Determine the [X, Y] coordinate at the center of the cell enclosing the given text.  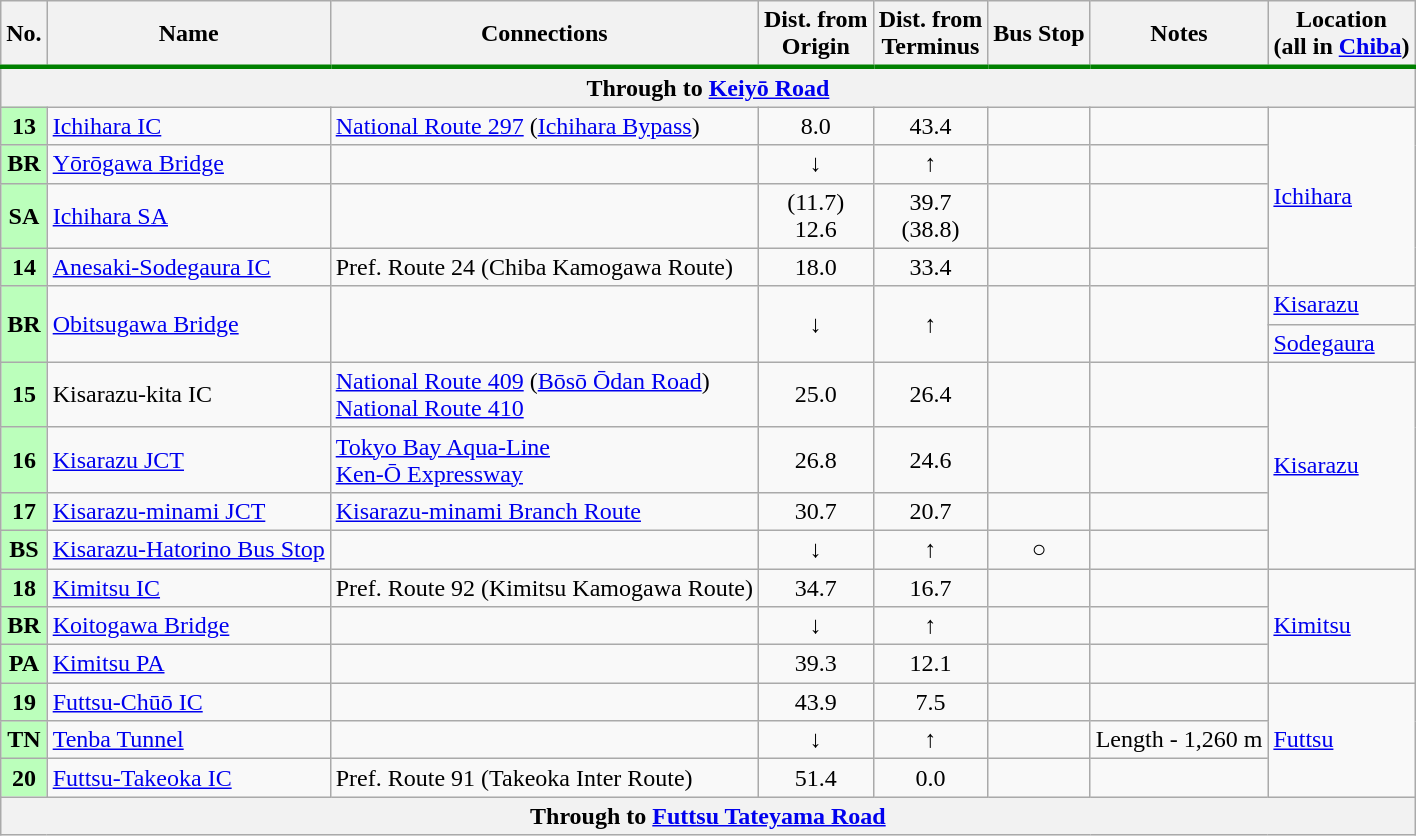
TN [24, 740]
Kisarazu-kita IC [188, 394]
Connections [544, 34]
16 [24, 460]
51.4 [816, 778]
30.7 [816, 511]
Through to Futtsu Tateyama Road [708, 816]
Pref. Route 92 (Kimitsu Kamogawa Route) [544, 587]
Ichihara SA [188, 216]
18 [24, 587]
○ [1039, 549]
26.8 [816, 460]
20.7 [930, 511]
(11.7)12.6 [816, 216]
20 [24, 778]
Dist. fromTerminus [930, 34]
39.7(38.8) [930, 216]
Bus Stop [1039, 34]
Kisarazu JCT [188, 460]
National Route 409 (Bōsō Ōdan Road) National Route 410 [544, 394]
Name [188, 34]
Notes [1179, 34]
PA [24, 664]
25.0 [816, 394]
Kimitsu IC [188, 587]
Ichihara [1342, 196]
18.0 [816, 267]
Kisarazu-minami Branch Route [544, 511]
16.7 [930, 587]
33.4 [930, 267]
Yōrōgawa Bridge [188, 164]
7.5 [930, 702]
Kimitsu [1342, 625]
BS [24, 549]
Pref. Route 24 (Chiba Kamogawa Route) [544, 267]
Anesaki-Sodegaura IC [188, 267]
24.6 [930, 460]
Ichihara IC [188, 126]
Kisarazu-minami JCT [188, 511]
SA [24, 216]
43.9 [816, 702]
12.1 [930, 664]
8.0 [816, 126]
19 [24, 702]
Location(all in Chiba) [1342, 34]
Futtsu [1342, 740]
Futtsu-Chūō IC [188, 702]
15 [24, 394]
Koitogawa Bridge [188, 626]
National Route 297 (Ichihara Bypass) [544, 126]
Pref. Route 91 (Takeoka Inter Route) [544, 778]
17 [24, 511]
Tokyo Bay Aqua-Line Ken-Ō Expressway [544, 460]
13 [24, 126]
Futtsu-Takeoka IC [188, 778]
34.7 [816, 587]
Tenba Tunnel [188, 740]
Length - 1,260 m [1179, 740]
0.0 [930, 778]
26.4 [930, 394]
43.4 [930, 126]
Sodegaura [1342, 343]
Kisarazu-Hatorino Bus Stop [188, 549]
14 [24, 267]
No. [24, 34]
39.3 [816, 664]
Through to Keiyō Road [708, 87]
Obitsugawa Bridge [188, 324]
Kimitsu PA [188, 664]
Dist. fromOrigin [816, 34]
